From the cell containing the given text, extract its center point as [x, y] coordinate. 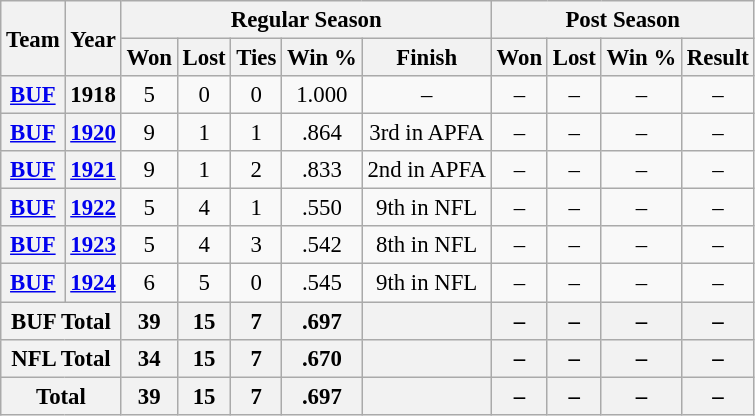
.550 [322, 208]
Team [33, 38]
2nd in APFA [426, 170]
.864 [322, 133]
1918 [93, 95]
1.000 [322, 95]
.542 [322, 245]
Result [718, 58]
NFL Total [61, 358]
1923 [93, 245]
3 [256, 245]
8th in NFL [426, 245]
2 [256, 170]
1924 [93, 283]
Total [61, 396]
3rd in APFA [426, 133]
1922 [93, 208]
Finish [426, 58]
BUF Total [61, 321]
1921 [93, 170]
1920 [93, 133]
6 [149, 283]
.545 [322, 283]
.833 [322, 170]
Ties [256, 58]
Post Season [622, 20]
Regular Season [306, 20]
34 [149, 358]
Year [93, 38]
.670 [322, 358]
